For the text-containing cell, return its midpoint in [x, y] coordinate format. 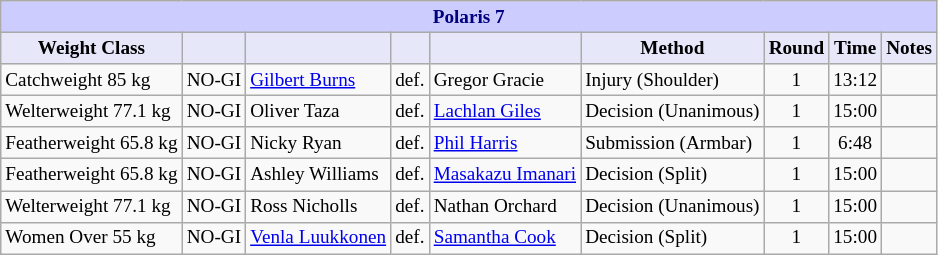
Ross Nicholls [318, 206]
Venla Luukkonen [318, 238]
Polaris 7 [469, 17]
Catchweight 85 kg [92, 80]
Masakazu Imanari [504, 175]
Method [672, 48]
Phil Harris [504, 143]
Women Over 55 kg [92, 238]
Notes [910, 48]
Submission (Armbar) [672, 143]
Nicky Ryan [318, 143]
6:48 [856, 143]
Ashley Williams [318, 175]
Injury (Shoulder) [672, 80]
Nathan Orchard [504, 206]
Lachlan Giles [504, 111]
Round [796, 48]
Gilbert Burns [318, 80]
Oliver Taza [318, 111]
13:12 [856, 80]
Gregor Gracie [504, 80]
Samantha Cook [504, 238]
Time [856, 48]
Weight Class [92, 48]
